Identify which cell holds the provided text, then report its (X, Y) central coordinate. 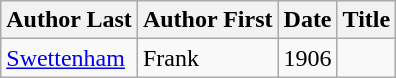
Date (308, 20)
Author First (208, 20)
1906 (308, 58)
Swettenham (70, 58)
Author Last (70, 20)
Frank (208, 58)
Title (366, 20)
